From the cell containing the given text, extract its center point as [X, Y] coordinate. 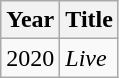
Live [90, 58]
Year [30, 20]
2020 [30, 58]
Title [90, 20]
